Scan for the cell matching the given text and deliver its [X, Y] coordinate at center. 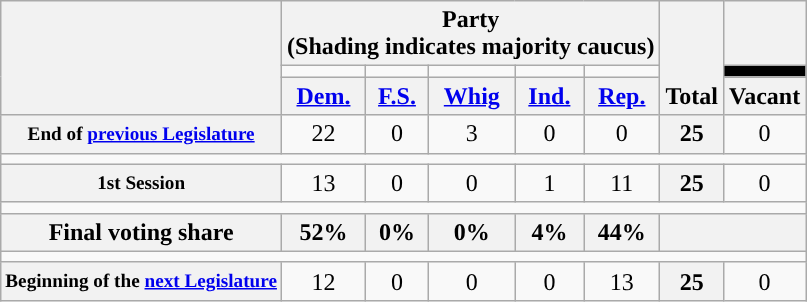
Whig [472, 96]
1st Session [142, 183]
22 [324, 134]
Dem. [324, 96]
F.S. [396, 96]
44% [622, 232]
Beginning of the next Legislature [142, 281]
12 [324, 281]
11 [622, 183]
Ind. [550, 96]
4% [550, 232]
Final voting share [142, 232]
End of previous Legislature [142, 134]
Vacant [764, 96]
Rep. [622, 96]
52% [324, 232]
3 [472, 134]
Party (Shading indicates majority caucus) [471, 34]
Total [692, 58]
1 [550, 183]
